Pinpoint the cell where the given text exists, returning its [X, Y] midpoint coordinate. 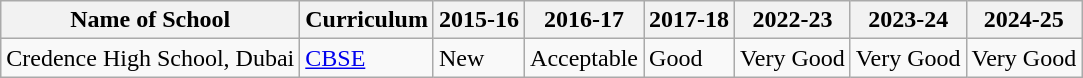
2024-25 [1024, 20]
2016-17 [584, 20]
Acceptable [584, 58]
2015-16 [478, 20]
2023-24 [908, 20]
Name of School [150, 20]
2022-23 [793, 20]
Curriculum [367, 20]
2017-18 [690, 20]
CBSE [367, 58]
Credence High School, Dubai [150, 58]
New [478, 58]
Good [690, 58]
